Return the [X, Y] coordinate for the center point of the cell that contains the specified text.  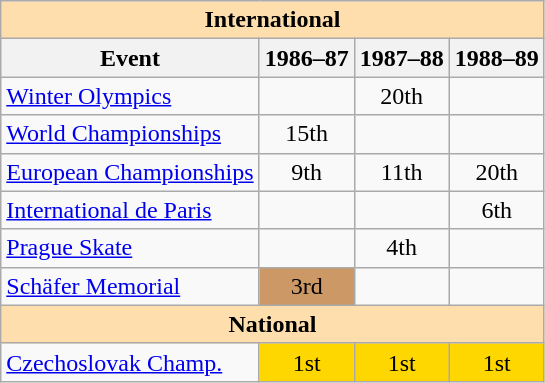
1986–87 [306, 58]
Event [130, 58]
Czechoslovak Champ. [130, 362]
4th [402, 248]
International [273, 20]
National [273, 324]
European Championships [130, 172]
1988–89 [496, 58]
11th [402, 172]
World Championships [130, 134]
9th [306, 172]
Schäfer Memorial [130, 286]
Winter Olympics [130, 96]
1987–88 [402, 58]
Prague Skate [130, 248]
15th [306, 134]
International de Paris [130, 210]
3rd [306, 286]
6th [496, 210]
